Find where the given text appears and provide that cell's center as [X, Y] coordinate. 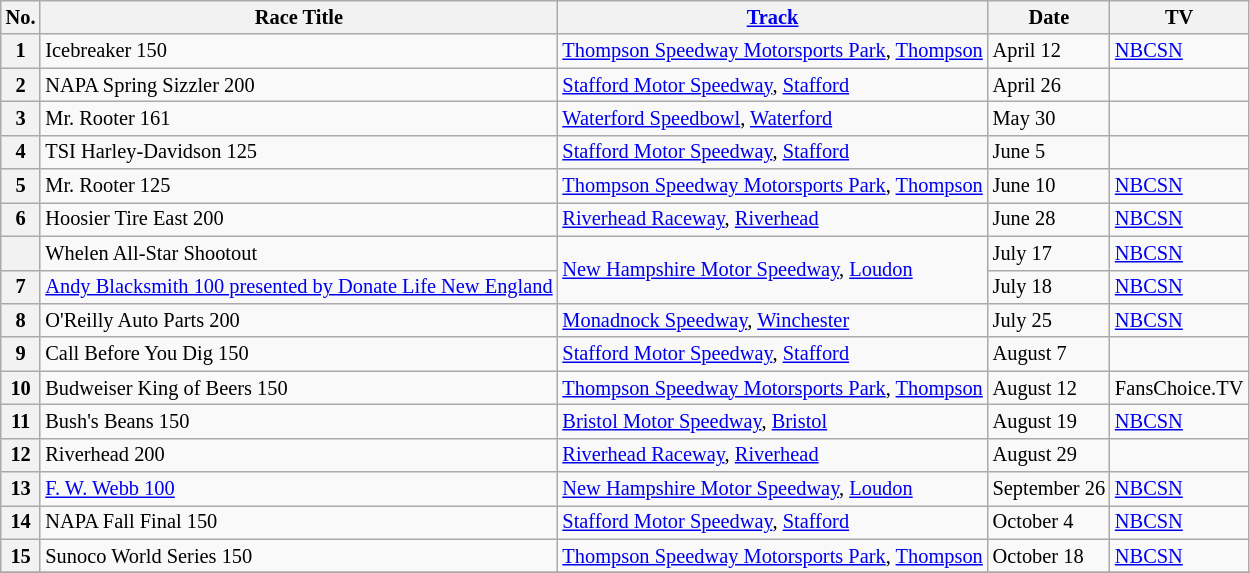
Andy Blacksmith 100 presented by Donate Life New England [298, 287]
July 18 [1049, 287]
5 [21, 186]
NAPA Spring Sizzler 200 [298, 85]
F. W. Webb 100 [298, 489]
October 4 [1049, 522]
Mr. Rooter 161 [298, 118]
Mr. Rooter 125 [298, 186]
3 [21, 118]
August 7 [1049, 354]
NAPA Fall Final 150 [298, 522]
Waterford Speedbowl, Waterford [772, 118]
12 [21, 455]
Monadnock Speedway, Winchester [772, 320]
Date [1049, 17]
1 [21, 51]
6 [21, 219]
April 12 [1049, 51]
No. [21, 17]
Whelen All-Star Shootout [298, 253]
TV [1179, 17]
Riverhead 200 [298, 455]
11 [21, 421]
15 [21, 556]
Bush's Beans 150 [298, 421]
July 25 [1049, 320]
Icebreaker 150 [298, 51]
August 12 [1049, 388]
July 17 [1049, 253]
April 26 [1049, 85]
Budweiser King of Beers 150 [298, 388]
Hoosier Tire East 200 [298, 219]
September 26 [1049, 489]
10 [21, 388]
Track [772, 17]
9 [21, 354]
O'Reilly Auto Parts 200 [298, 320]
13 [21, 489]
August 19 [1049, 421]
TSI Harley-Davidson 125 [298, 152]
8 [21, 320]
June 5 [1049, 152]
7 [21, 287]
14 [21, 522]
Sunoco World Series 150 [298, 556]
Call Before You Dig 150 [298, 354]
Bristol Motor Speedway, Bristol [772, 421]
4 [21, 152]
June 28 [1049, 219]
2 [21, 85]
Race Title [298, 17]
May 30 [1049, 118]
October 18 [1049, 556]
June 10 [1049, 186]
August 29 [1049, 455]
FansChoice.TV [1179, 388]
